Find where the given text appears and provide that cell's center as [x, y] coordinate. 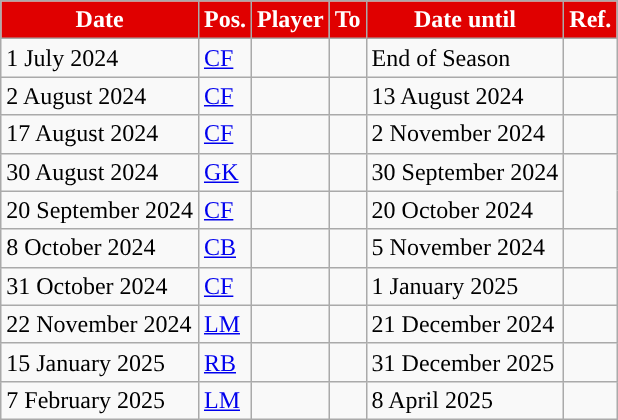
15 January 2025 [100, 362]
7 February 2025 [100, 400]
GK [224, 172]
8 April 2025 [465, 400]
20 October 2024 [465, 210]
End of Season [465, 58]
2 November 2024 [465, 134]
Date [100, 20]
2 August 2024 [100, 96]
22 November 2024 [100, 324]
To [348, 20]
20 September 2024 [100, 210]
Player [291, 20]
8 October 2024 [100, 248]
Ref. [590, 20]
Pos. [224, 20]
5 November 2024 [465, 248]
30 August 2024 [100, 172]
31 December 2025 [465, 362]
30 September 2024 [465, 172]
CB [224, 248]
1 January 2025 [465, 286]
17 August 2024 [100, 134]
31 October 2024 [100, 286]
1 July 2024 [100, 58]
13 August 2024 [465, 96]
Date until [465, 20]
RB [224, 362]
21 December 2024 [465, 324]
